Output the (x, y) coordinate of the center of the cell containing the given text.  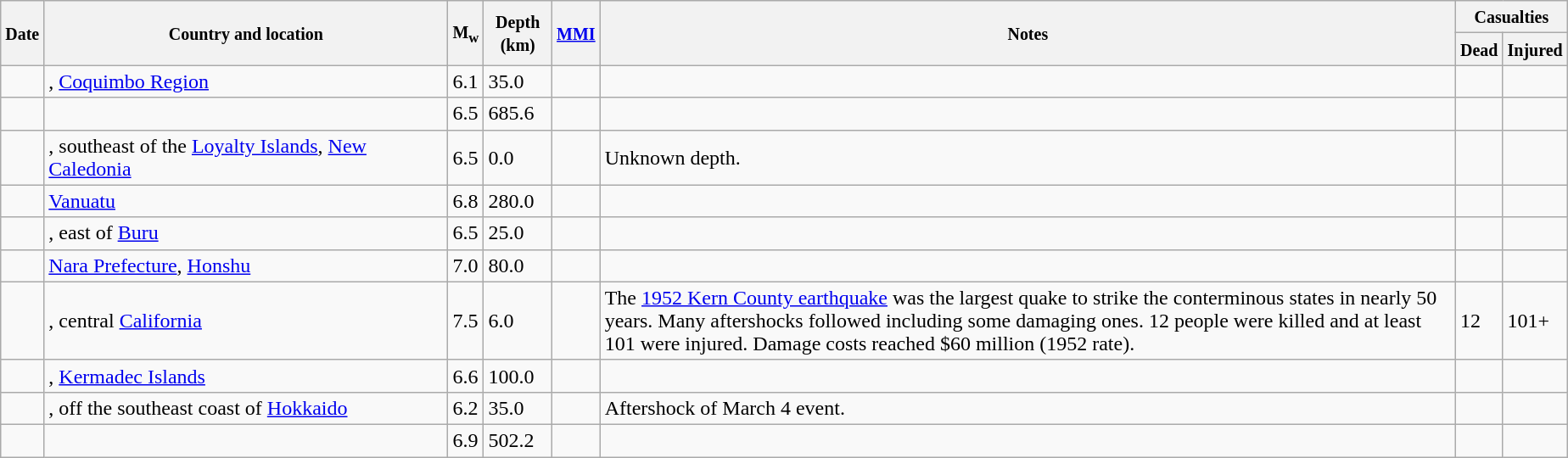
, central California (246, 321)
0.0 (518, 158)
Date (22, 33)
Mw (466, 33)
25.0 (518, 233)
6.1 (466, 81)
101+ (1535, 321)
6.8 (466, 201)
100.0 (518, 376)
685.6 (518, 114)
Dead (1479, 49)
, off the southeast coast of Hokkaido (246, 408)
12 (1479, 321)
Injured (1535, 49)
7.0 (466, 265)
, Coquimbo Region (246, 81)
6.9 (466, 440)
280.0 (518, 201)
Country and location (246, 33)
Casualties (1511, 17)
6.0 (518, 321)
Nara Prefecture, Honshu (246, 265)
6.6 (466, 376)
, east of Buru (246, 233)
80.0 (518, 265)
6.2 (466, 408)
MMI (577, 33)
Depth (km) (518, 33)
Aftershock of March 4 event. (1028, 408)
Notes (1028, 33)
Vanuatu (246, 201)
, southeast of the Loyalty Islands, New Caledonia (246, 158)
502.2 (518, 440)
, Kermadec Islands (246, 376)
7.5 (466, 321)
Unknown depth. (1028, 158)
